Return (x, y) of the center of cell containing provided text 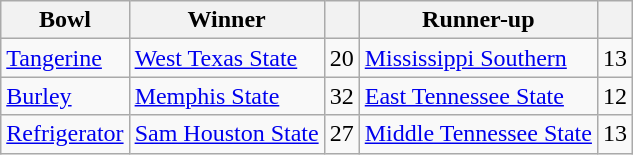
Refrigerator (65, 134)
Sam Houston State (226, 134)
Winner (226, 20)
12 (614, 96)
20 (342, 58)
West Texas State (226, 58)
Burley (65, 96)
Tangerine (65, 58)
Memphis State (226, 96)
Runner-up (478, 20)
Bowl (65, 20)
Mississippi Southern (478, 58)
East Tennessee State (478, 96)
27 (342, 134)
Middle Tennessee State (478, 134)
32 (342, 96)
